Identify which cell holds the provided text, then report its [x, y] central coordinate. 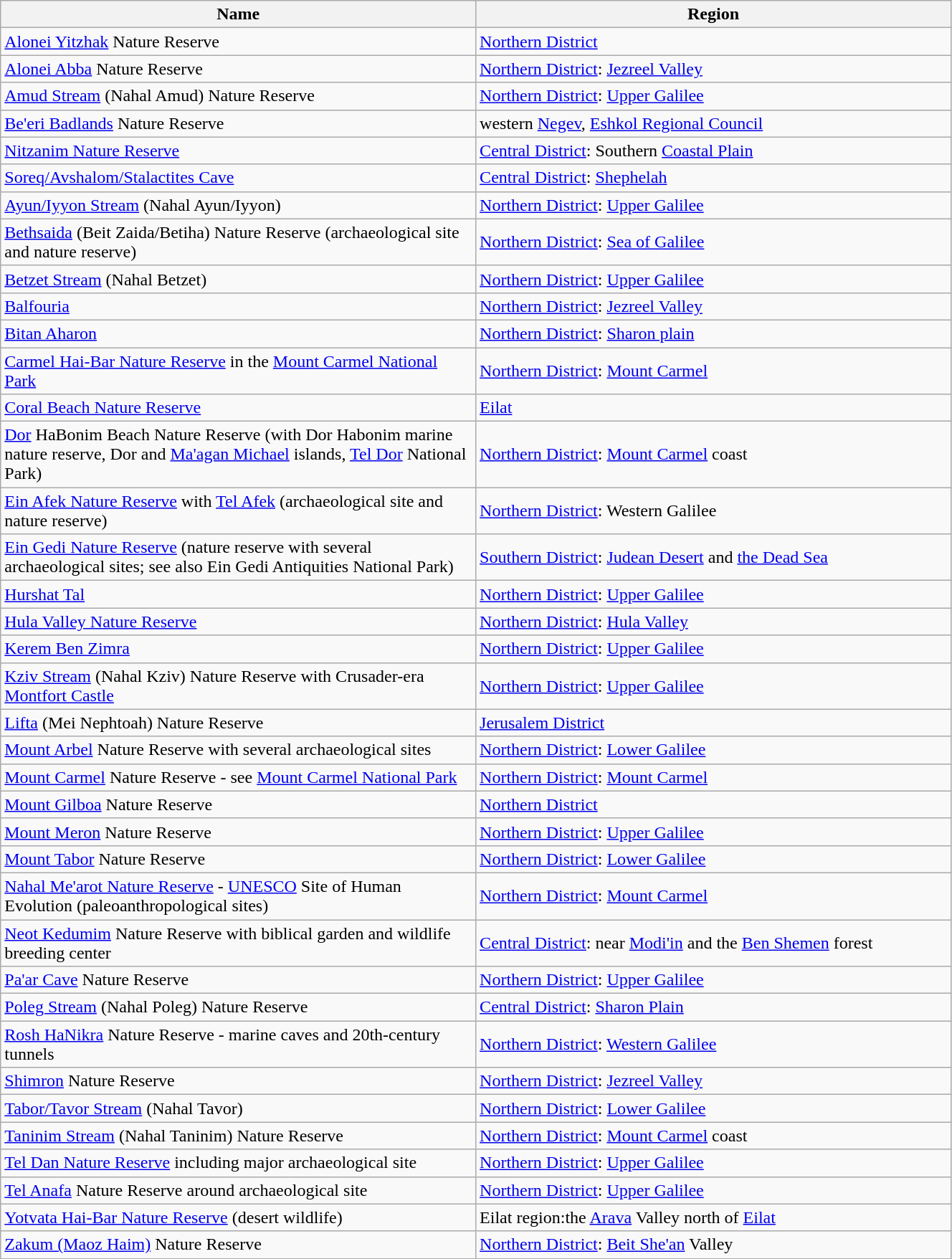
Northern District: Hula Valley [714, 622]
Kziv Stream (Nahal Kziv) Nature Reserve with Crusader-era Montfort Castle [238, 685]
Eilat region:the Arava Valley north of Eilat [714, 1217]
Be'eri Badlands Nature Reserve [238, 123]
Pa'ar Cave Nature Reserve [238, 980]
Northern District: Beit She'an Valley [714, 1245]
Ayun/Iyyon Stream (Nahal Ayun/Iyyon) [238, 205]
Central District: Sharon Plain [714, 1007]
Mount Tabor Nature Reserve [238, 859]
Amud Stream (Nahal Amud) Nature Reserve [238, 96]
Carmel Hai-Bar Nature Reserve in the Mount Carmel National Park [238, 370]
Soreq/Avshalom/Stalactites Cave [238, 178]
Tel Anafa Nature Reserve around archaeological site [238, 1190]
Mount Meron Nature Reserve [238, 832]
Northern District: Sea of Galilee [714, 242]
Poleg Stream (Nahal Poleg) Nature Reserve [238, 1007]
Hula Valley Nature Reserve [238, 622]
Shimron Nature Reserve [238, 1081]
Yotvata Hai-Bar Nature Reserve (desert wildlife) [238, 1217]
Central District: near Modi'in and the Ben Shemen forest [714, 942]
Mount Gilboa Nature Reserve [238, 804]
Balfouria [238, 306]
Coral Beach Nature Reserve [238, 408]
Nitzanim Nature Reserve [238, 151]
Rosh HaNikra Nature Reserve - marine caves and 20th-century tunnels [238, 1044]
Taninim Stream (Nahal Taninim) Nature Reserve [238, 1136]
Name [238, 14]
Mount Arbel Nature Reserve with several archaeological sites [238, 750]
Kerem Ben Zimra [238, 649]
Zakum (Maoz Haim) Nature Reserve [238, 1245]
Central District: Shephelah [714, 178]
Eilat [714, 408]
Tabor/Tavor Stream (Nahal Tavor) [238, 1108]
Jerusalem District [714, 723]
Southern District: Judean Desert and the Dead Sea [714, 558]
Region [714, 14]
Northern District: Sharon plain [714, 333]
Central District: Southern Coastal Plain [714, 151]
Betzet Stream (Nahal Betzet) [238, 279]
Ein Gedi Nature Reserve (nature reserve with several archaeological sites; see also Ein Gedi Antiquities National Park) [238, 558]
Tel Dan Nature Reserve including major archaeological site [238, 1163]
Bethsaida (Beit Zaida/Betiha) Nature Reserve (archaeological site and nature reserve) [238, 242]
Neot Kedumim Nature Reserve with biblical garden and wildlife breeding center [238, 942]
Dor HaBonim Beach Nature Reserve (with Dor Habonim marine nature reserve, Dor and Ma'agan Michael islands, Tel Dor National Park) [238, 455]
Alonei Yitzhak Nature Reserve [238, 42]
Hurshat Tal [238, 594]
Lifta (Mei Nephtoah) Nature Reserve [238, 723]
Alonei Abba Nature Reserve [238, 69]
Nahal Me'arot Nature Reserve - UNESCO Site of Human Evolution (paleoanthropological sites) [238, 896]
Bitan Aharon [238, 333]
Ein Afek Nature Reserve with Tel Afek (archaeological site and nature reserve) [238, 510]
Mount Carmel Nature Reserve - see Mount Carmel National Park [238, 777]
western Negev, Eshkol Regional Council [714, 123]
